From the cell containing the given text, extract its center point as (X, Y) coordinate. 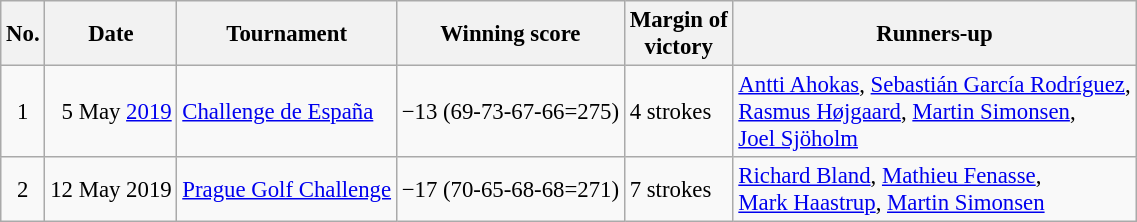
Challenge de España (286, 112)
12 May 2019 (111, 190)
Date (111, 34)
No. (23, 34)
Tournament (286, 34)
1 (23, 112)
4 strokes (678, 112)
Winning score (510, 34)
7 strokes (678, 190)
Runners-up (934, 34)
Prague Golf Challenge (286, 190)
Antti Ahokas, Sebastián García Rodríguez, Rasmus Højgaard, Martin Simonsen, Joel Sjöholm (934, 112)
−13 (69-73-67-66=275) (510, 112)
5 May 2019 (111, 112)
Richard Bland, Mathieu Fenasse, Mark Haastrup, Martin Simonsen (934, 190)
2 (23, 190)
Margin ofvictory (678, 34)
−17 (70-65-68-68=271) (510, 190)
